Determine the (X, Y) coordinate at the center of the cell enclosing the given text.  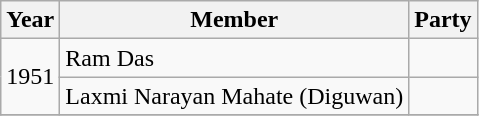
Party (443, 20)
Laxmi Narayan Mahate (Diguwan) (234, 96)
Member (234, 20)
Year (30, 20)
1951 (30, 77)
Ram Das (234, 58)
